Scan for the cell matching the given text and deliver its (x, y) coordinate at center. 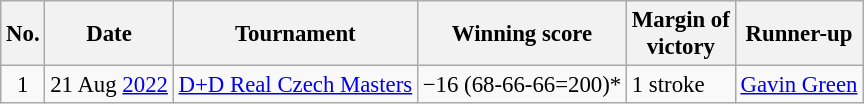
1 stroke (680, 85)
21 Aug 2022 (109, 85)
No. (23, 34)
Gavin Green (799, 85)
Runner-up (799, 34)
D+D Real Czech Masters (295, 85)
Tournament (295, 34)
−16 (68-66-66=200)* (522, 85)
Winning score (522, 34)
Date (109, 34)
Margin ofvictory (680, 34)
1 (23, 85)
